Determine the [x, y] coordinate at the center of the cell enclosing the given text.  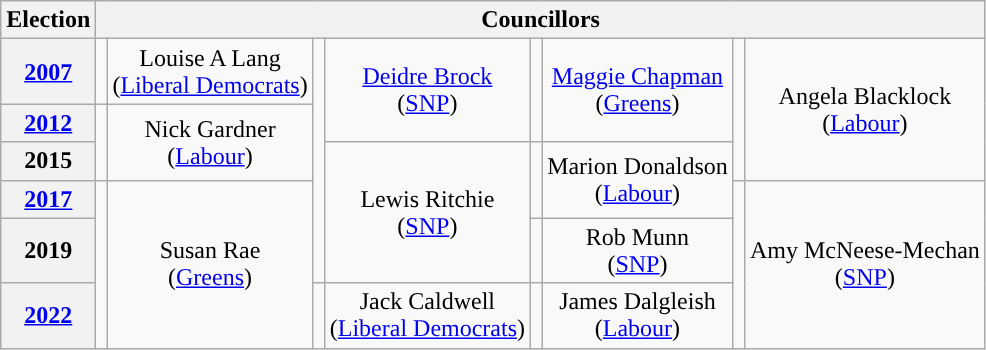
Lewis Ritchie(SNP) [427, 212]
Councillors [541, 20]
Marion Donaldson(Labour) [638, 180]
Amy McNeese-Mechan(SNP) [864, 264]
2022 [48, 316]
Susan Rae(Greens) [210, 264]
Rob Munn(SNP) [638, 250]
Jack Caldwell(Liberal Democrats) [427, 316]
James Dalgleish(Labour) [638, 316]
Angela Blacklock(Labour) [864, 110]
2015 [48, 161]
Louise A Lang(Liberal Democrats) [210, 72]
2012 [48, 123]
Nick Gardner(Labour) [210, 142]
Deidre Brock(SNP) [427, 90]
2019 [48, 250]
Election [48, 20]
2017 [48, 199]
Maggie Chapman(Greens) [638, 90]
2007 [48, 72]
